Determine the (x, y) coordinate at the center of the cell enclosing the given text.  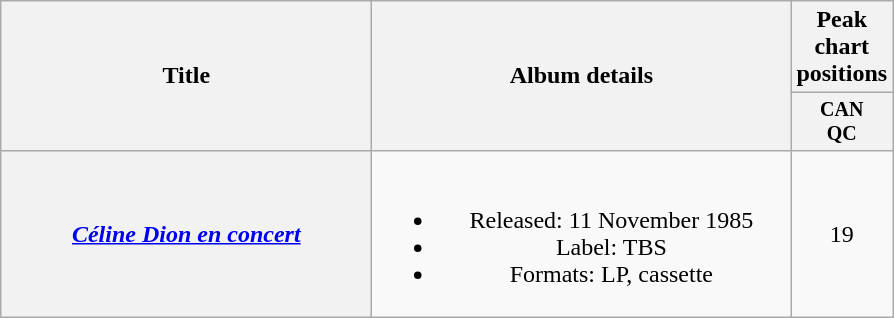
19 (842, 234)
Title (186, 76)
Céline Dion en concert (186, 234)
Album details (582, 76)
Peak chart positions (842, 47)
Released: 11 November 1985Label: TBSFormats: LP, cassette (582, 234)
CANQC (842, 122)
